From the cell containing the given text, extract its center point as [X, Y] coordinate. 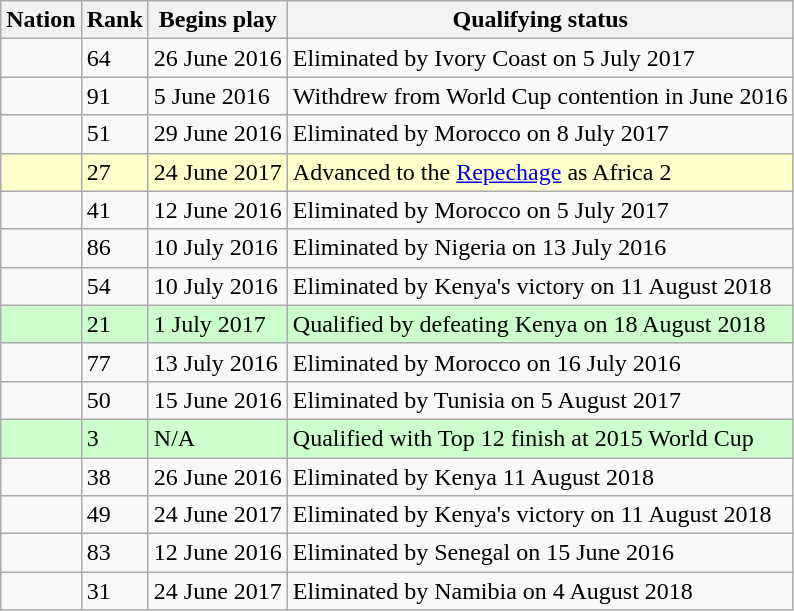
Withdrew from World Cup contention in June 2016 [540, 96]
50 [114, 400]
91 [114, 96]
Eliminated by Ivory Coast on 5 July 2017 [540, 58]
Eliminated by Senegal on 15 June 2016 [540, 553]
27 [114, 172]
15 June 2016 [218, 400]
77 [114, 362]
29 June 2016 [218, 134]
Rank [114, 20]
Eliminated by Morocco on 8 July 2017 [540, 134]
51 [114, 134]
Qualifying status [540, 20]
Eliminated by Kenya 11 August 2018 [540, 477]
Eliminated by Morocco on 5 July 2017 [540, 210]
13 July 2016 [218, 362]
Eliminated by Morocco on 16 July 2016 [540, 362]
86 [114, 248]
38 [114, 477]
83 [114, 553]
3 [114, 438]
Nation [41, 20]
Eliminated by Tunisia on 5 August 2017 [540, 400]
1 July 2017 [218, 324]
Qualified with Top 12 finish at 2015 World Cup [540, 438]
54 [114, 286]
64 [114, 58]
5 June 2016 [218, 96]
Eliminated by Namibia on 4 August 2018 [540, 591]
Advanced to the Repechage as Africa 2 [540, 172]
Begins play [218, 20]
49 [114, 515]
Qualified by defeating Kenya on 18 August 2018 [540, 324]
N/A [218, 438]
21 [114, 324]
41 [114, 210]
31 [114, 591]
Eliminated by Nigeria on 13 July 2016 [540, 248]
